Search for the cell housing the specified text and yield its (X, Y) center coordinate. 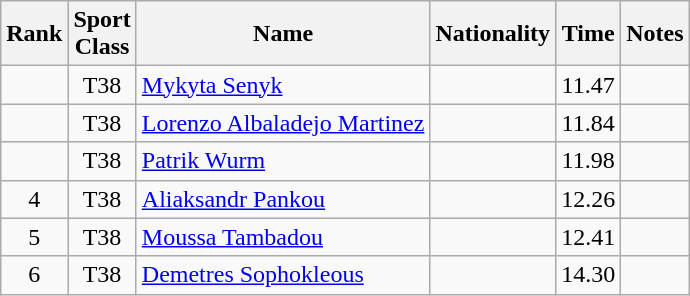
Moussa Tambadou (283, 237)
Name (283, 34)
Mykyta Senyk (283, 85)
11.47 (588, 85)
SportClass (102, 34)
11.98 (588, 161)
12.41 (588, 237)
Lorenzo Albaladejo Martinez (283, 123)
Aliaksandr Pankou (283, 199)
5 (34, 237)
Notes (655, 34)
14.30 (588, 275)
Time (588, 34)
Demetres Sophokleous (283, 275)
12.26 (588, 199)
6 (34, 275)
Patrik Wurm (283, 161)
4 (34, 199)
11.84 (588, 123)
Rank (34, 34)
Nationality (493, 34)
